Search for the cell housing the specified text and yield its [x, y] center coordinate. 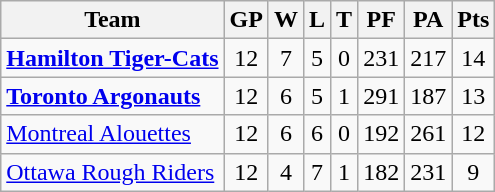
PA [428, 20]
L [316, 20]
4 [286, 172]
9 [474, 172]
14 [474, 58]
217 [428, 58]
187 [428, 96]
182 [382, 172]
Pts [474, 20]
Hamilton Tiger-Cats [112, 58]
192 [382, 134]
261 [428, 134]
GP [246, 20]
W [286, 20]
Toronto Argonauts [112, 96]
Montreal Alouettes [112, 134]
T [344, 20]
13 [474, 96]
Ottawa Rough Riders [112, 172]
291 [382, 96]
PF [382, 20]
Team [112, 20]
